Provide the [x, y] coordinate of the cell's center where the given text is located.  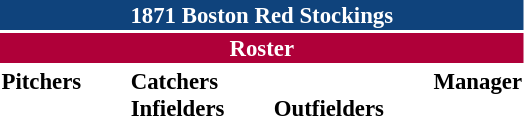
1871 Boston Red Stockings [262, 15]
Roster [262, 48]
